Scan for the cell matching the given text and deliver its [X, Y] coordinate at center. 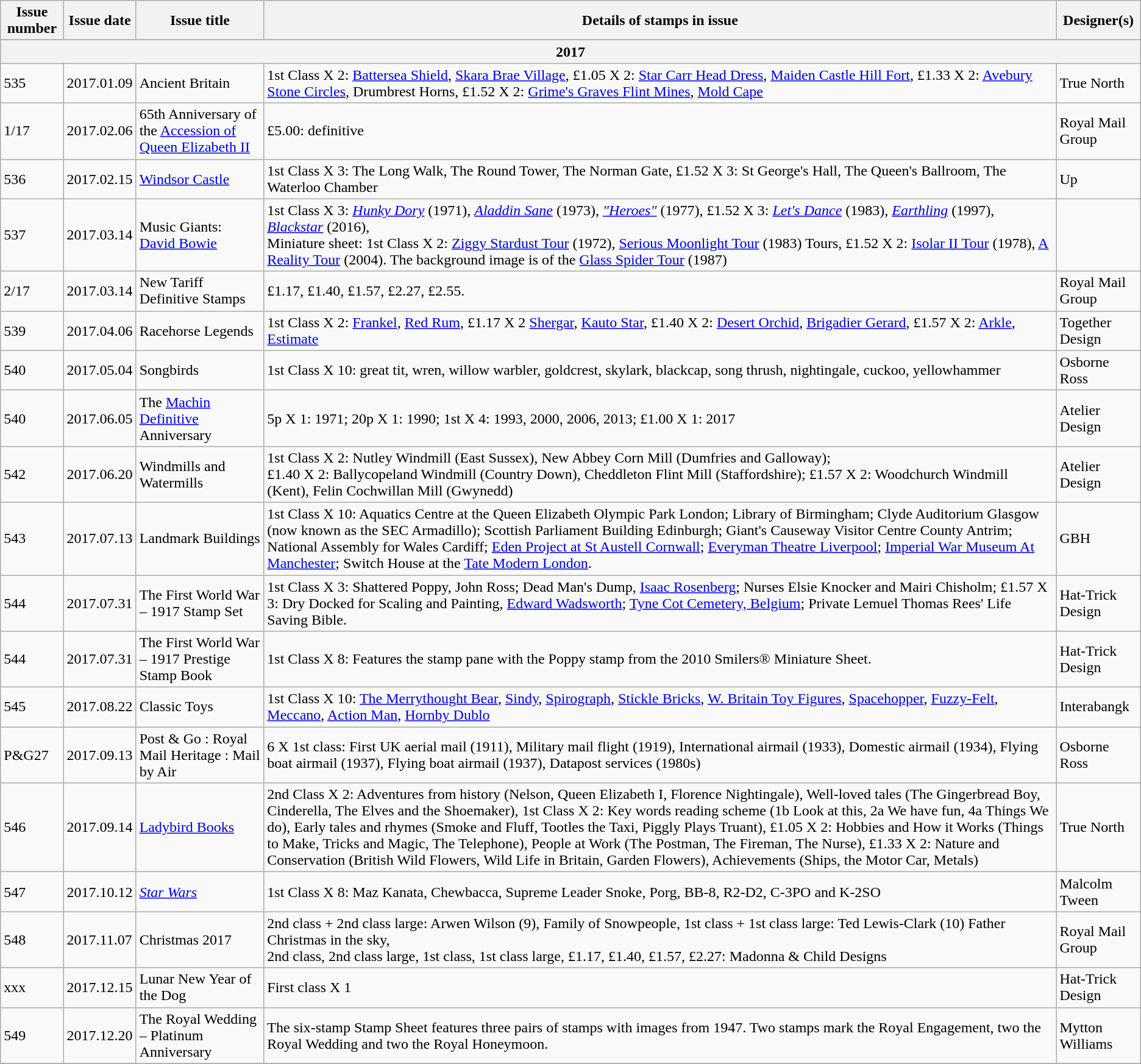
Interabangk [1098, 707]
548 [32, 940]
542 [32, 474]
2017.04.06 [100, 330]
Windsor Castle [200, 179]
Star Wars [200, 892]
547 [32, 892]
Up [1098, 179]
2017.02.15 [100, 179]
1st Class X 2: Frankel, Red Rum, £1.17 X 2 Shergar, Kauto Star, £1.40 X 2: Desert Orchid, Brigadier Gerard, £1.57 X 2: Arkle, Estimate [660, 330]
Ladybird Books [200, 828]
Details of stamps in issue [660, 21]
Ancient Britain [200, 83]
1st Class X 10: great tit, wren, willow warbler, goldcrest, skylark, blackcap, song thrush, nightingale, cuckoo, yellowhammer [660, 371]
2017.08.22 [100, 707]
549 [32, 1035]
Songbirds [200, 371]
The First World War – 1917 Prestige Stamp Book [200, 659]
2017.01.09 [100, 83]
2017.07.13 [100, 539]
535 [32, 83]
Landmark Buildings [200, 539]
1st Class X 3: The Long Walk, The Round Tower, The Norman Gate, £1.52 X 3: St George's Hall, The Queen's Ballroom, The Waterloo Chamber [660, 179]
Christmas 2017 [200, 940]
First class X 1 [660, 987]
65th Anniversary of the Accession of Queen Elizabeth II [200, 131]
Malcolm Tween [1098, 892]
GBH [1098, 539]
Racehorse Legends [200, 330]
1/17 [32, 131]
543 [32, 539]
The First World War – 1917 Stamp Set [200, 603]
2017.10.12 [100, 892]
1st Class X 8: Features the stamp pane with the Poppy stamp from the 2010 Smilers® Miniature Sheet. [660, 659]
2017 [570, 52]
2017.02.06 [100, 131]
536 [32, 179]
Mytton Williams [1098, 1035]
2017.06.05 [100, 418]
546 [32, 828]
1st Class X 8: Maz Kanata, Chewbacca, Supreme Leader Snoke, Porg, BB-8, R2-D2, C-3PO and K-2SO [660, 892]
Together Design [1098, 330]
£5.00: definitive [660, 131]
xxx [32, 987]
2017.05.04 [100, 371]
5p X 1: 1971; 20p X 1: 1990; 1st X 4: 1993, 2000, 2006, 2013; £1.00 X 1: 2017 [660, 418]
2017.06.20 [100, 474]
539 [32, 330]
537 [32, 235]
545 [32, 707]
Designer(s) [1098, 21]
New Tariff Definitive Stamps [200, 291]
Issue title [200, 21]
Issue number [32, 21]
The Machin Definitive Anniversary [200, 418]
2017.11.07 [100, 940]
P&G27 [32, 755]
Lunar New Year of the Dog [200, 987]
The Royal Wedding – Platinum Anniversary [200, 1035]
Windmills and Watermills [200, 474]
2017.09.13 [100, 755]
£1.17, £1.40, £1.57, £2.27, £2.55. [660, 291]
2017.09.14 [100, 828]
2/17 [32, 291]
Classic Toys [200, 707]
2017.12.15 [100, 987]
Issue date [100, 21]
Post & Go : Royal Mail Heritage : Mail by Air [200, 755]
Music Giants: David Bowie [200, 235]
2017.12.20 [100, 1035]
